Scan for the cell matching the given text and deliver its [X, Y] coordinate at center. 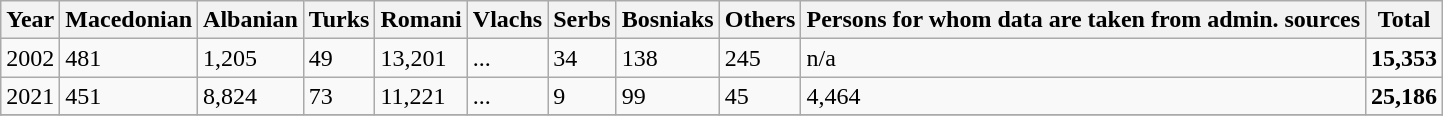
Vlachs [507, 20]
34 [582, 58]
2002 [30, 58]
481 [129, 58]
n/a [1084, 58]
Albanian [251, 20]
73 [339, 96]
2021 [30, 96]
Persons for whom data are taken from admin. sources [1084, 20]
9 [582, 96]
Others [760, 20]
138 [668, 58]
451 [129, 96]
Romani [421, 20]
11,221 [421, 96]
25,186 [1404, 96]
8,824 [251, 96]
245 [760, 58]
Macedonian [129, 20]
Serbs [582, 20]
Year [30, 20]
4,464 [1084, 96]
49 [339, 58]
45 [760, 96]
15,353 [1404, 58]
Bosniaks [668, 20]
Total [1404, 20]
99 [668, 96]
13,201 [421, 58]
1,205 [251, 58]
Turks [339, 20]
